Detect which cell encompasses the target text, then output its (X, Y) center coordinate. 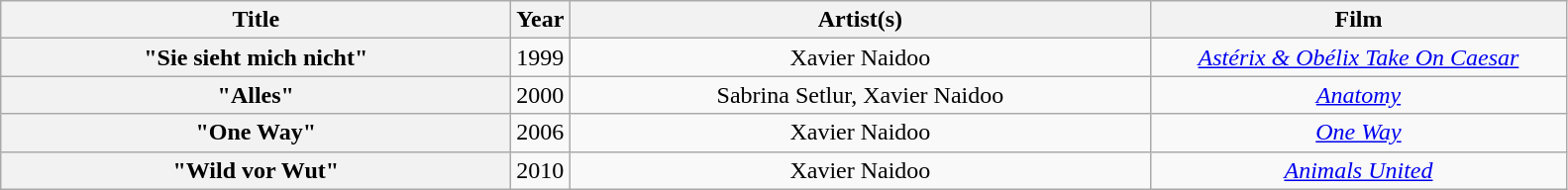
Film (1359, 20)
1999 (541, 57)
"One Way" (256, 133)
One Way (1359, 133)
Astérix & Obélix Take On Caesar (1359, 57)
Title (256, 20)
"Alles" (256, 95)
2010 (541, 170)
Year (541, 20)
Artist(s) (860, 20)
Animals United (1359, 170)
2006 (541, 133)
Anatomy (1359, 95)
Sabrina Setlur, Xavier Naidoo (860, 95)
"Wild vor Wut" (256, 170)
2000 (541, 95)
"Sie sieht mich nicht" (256, 57)
